From the cell containing the given text, extract its center point as [x, y] coordinate. 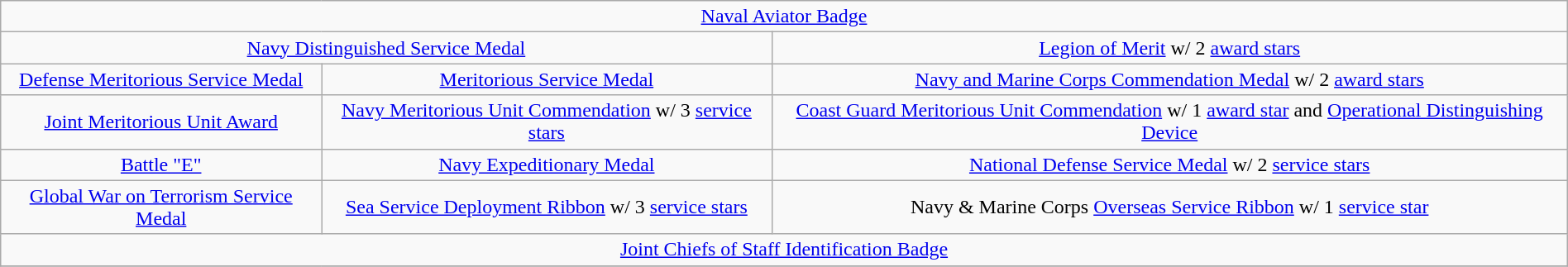
Coast Guard Meritorious Unit Commendation w/ 1 award star and Operational Distinguishing Device [1169, 122]
Joint Meritorious Unit Award [161, 122]
Naval Aviator Badge [784, 17]
Defense Meritorious Service Medal [161, 79]
Navy Meritorious Unit Commendation w/ 3 service stars [547, 122]
Navy Expeditionary Medal [547, 164]
Legion of Merit w/ 2 award stars [1169, 48]
Navy & Marine Corps Overseas Service Ribbon w/ 1 service star [1169, 207]
Navy and Marine Corps Commendation Medal w/ 2 award stars [1169, 79]
Sea Service Deployment Ribbon w/ 3 service stars [547, 207]
Meritorious Service Medal [547, 79]
Battle "E" [161, 164]
Joint Chiefs of Staff Identification Badge [784, 250]
National Defense Service Medal w/ 2 service stars [1169, 164]
Global War on Terrorism Service Medal [161, 207]
Navy Distinguished Service Medal [386, 48]
